Determine the (X, Y) coordinate at the center of the cell enclosing the given text.  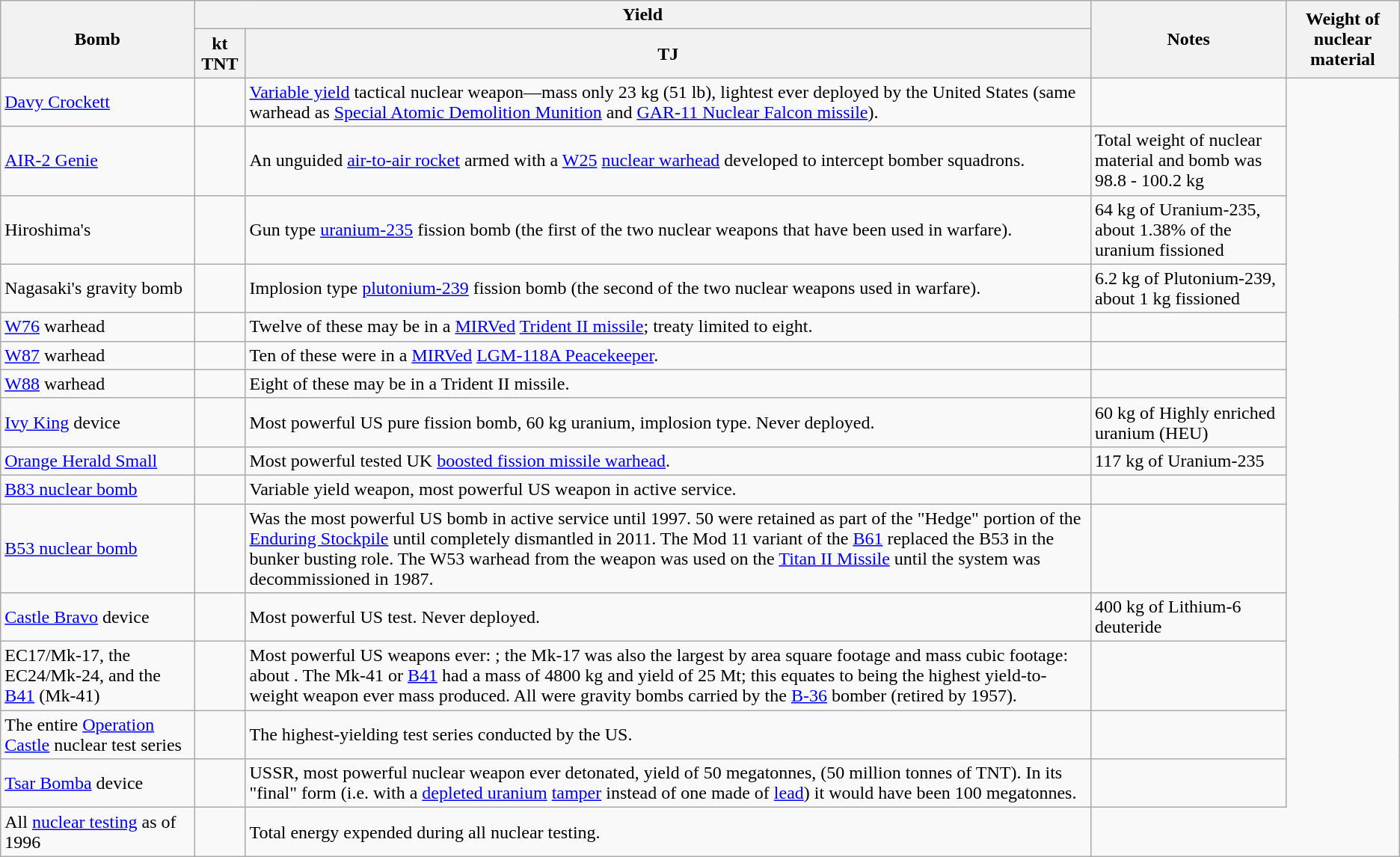
Orange Herald Small (97, 461)
60 kg of Highly enriched uranium (HEU) (1189, 422)
Ivy King device (97, 422)
Nagasaki's gravity bomb (97, 289)
Most powerful US pure fission bomb, 60 kg uranium, implosion type. Never deployed. (669, 422)
Total weight of nuclear material and bomb was 98.8 - 100.2 kg (1189, 161)
Variable yield weapon, most powerful US weapon in active service. (669, 489)
Most powerful tested UK boosted fission missile warhead. (669, 461)
W88 warhead (97, 384)
All nuclear testing as of 1996 (97, 832)
Implosion type plutonium-239 fission bomb (the second of the two nuclear weapons used in warfare). (669, 289)
EC17/Mk-17, the EC24/Mk-24, and the B41 (Mk-41) (97, 676)
Yield (643, 15)
Hiroshima's (97, 230)
The highest-yielding test series conducted by the US. (669, 734)
The entire Operation Castle nuclear test series (97, 734)
W87 warhead (97, 355)
Weight of nuclear material (1343, 39)
B83 nuclear bomb (97, 489)
Twelve of these may be in a MIRVed Trident II missile; treaty limited to eight. (669, 327)
Tsar Bomba device (97, 784)
TJ (669, 54)
6.2 kg of Plutonium-239, about 1 kg fissioned (1189, 289)
117 kg of Uranium-235 (1189, 461)
An unguided air-to-air rocket armed with a W25 nuclear warhead developed to intercept bomber squadrons. (669, 161)
W76 warhead (97, 327)
Total energy expended during all nuclear testing. (669, 832)
400 kg of Lithium-6 deuteride (1189, 618)
AIR-2 Genie (97, 161)
Eight of these may be in a Trident II missile. (669, 384)
64 kg of Uranium-235, about 1.38% of the uranium fissioned (1189, 230)
Notes (1189, 39)
kt TNT (220, 54)
Gun type uranium-235 fission bomb (the first of the two nuclear weapons that have been used in warfare). (669, 230)
Most powerful US test. Never deployed. (669, 618)
Ten of these were in a MIRVed LGM-118A Peacekeeper. (669, 355)
Bomb (97, 39)
Davy Crockett (97, 102)
Castle Bravo device (97, 618)
B53 nuclear bomb (97, 549)
